From the cell containing the given text, extract its center point as (x, y) coordinate. 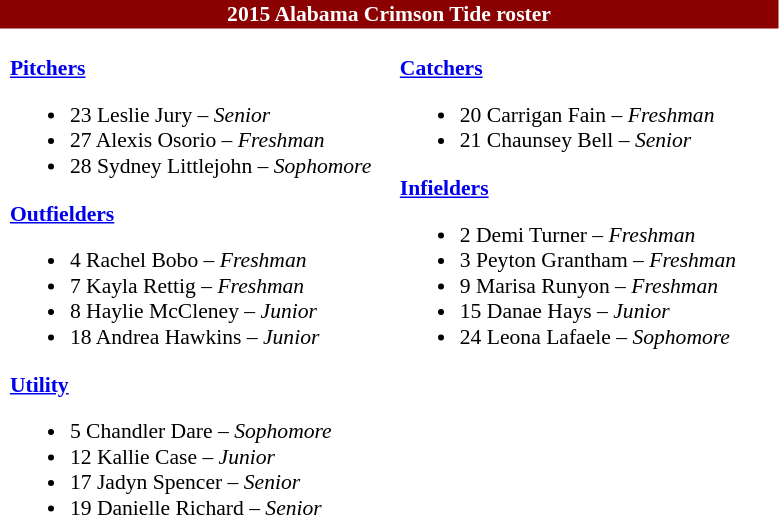
2015 Alabama Crimson Tide roster (389, 14)
